From the cell containing the given text, extract its center point as [X, Y] coordinate. 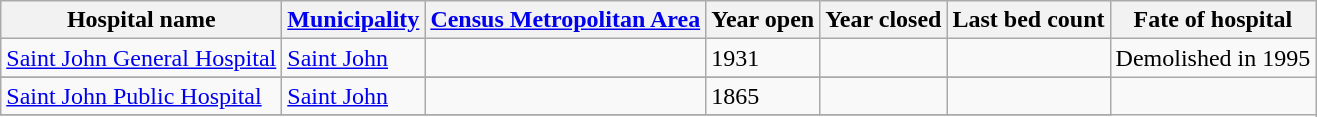
Hospital name [142, 20]
Fate of hospital [1213, 20]
Last bed count [1028, 20]
Demolished in 1995 [1213, 58]
Year open [763, 20]
1865 [763, 96]
Census Metropolitan Area [566, 20]
Saint John Public Hospital [142, 96]
1931 [763, 58]
Saint John General Hospital [142, 58]
Municipality [354, 20]
Year closed [884, 20]
